Find where the given text appears and provide that cell's center as [x, y] coordinate. 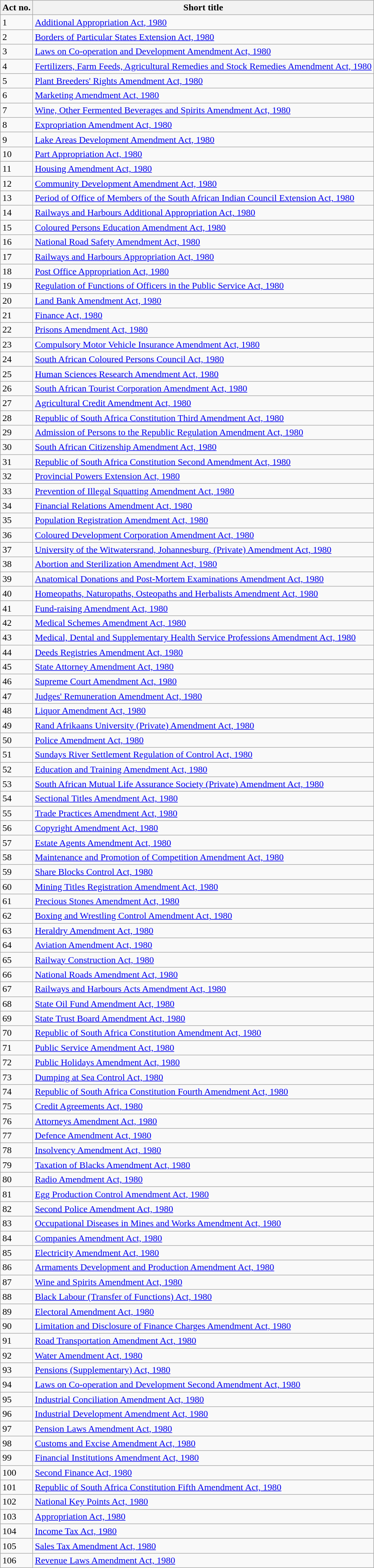
28 [17, 418]
Expropriation Amendment Act, 1980 [203, 125]
96 [17, 1414]
40 [17, 593]
47 [17, 696]
90 [17, 1326]
37 [17, 550]
66 [17, 975]
15 [17, 227]
Taxation of Blacks Amendment Act, 1980 [203, 1165]
Supreme Court Amendment Act, 1980 [203, 682]
Revenue Laws Amendment Act, 1980 [203, 1560]
77 [17, 1136]
11 [17, 169]
103 [17, 1516]
Pensions (Supplementary) Act, 1980 [203, 1370]
82 [17, 1209]
Plant Breeders' Rights Amendment Act, 1980 [203, 81]
Part Appropriation Act, 1980 [203, 154]
Boxing and Wrestling Control Amendment Act, 1980 [203, 916]
80 [17, 1180]
94 [17, 1385]
Precious Stones Amendment Act, 1980 [203, 901]
48 [17, 711]
93 [17, 1370]
21 [17, 315]
24 [17, 359]
88 [17, 1297]
Financial Relations Amendment Act, 1980 [203, 506]
68 [17, 1004]
State Oil Fund Amendment Act, 1980 [203, 1004]
Defence Amendment Act, 1980 [203, 1136]
Customs and Excise Amendment Act, 1980 [203, 1443]
51 [17, 755]
Community Development Amendment Act, 1980 [203, 184]
Rand Afrikaans University (Private) Amendment Act, 1980 [203, 725]
Railways and Harbours Acts Amendment Act, 1980 [203, 989]
Road Transportation Amendment Act, 1980 [203, 1341]
Public Holidays Amendment Act, 1980 [203, 1062]
Financial Institutions Amendment Act, 1980 [203, 1458]
53 [17, 784]
46 [17, 682]
106 [17, 1560]
67 [17, 989]
Trade Practices Amendment Act, 1980 [203, 813]
23 [17, 344]
104 [17, 1531]
National Key Points Act, 1980 [203, 1502]
97 [17, 1429]
South African Coloured Persons Council Act, 1980 [203, 359]
Sales Tax Amendment Act, 1980 [203, 1546]
74 [17, 1092]
Second Finance Act, 1980 [203, 1473]
Judges' Remuneration Amendment Act, 1980 [203, 696]
87 [17, 1282]
Estate Agents Amendment Act, 1980 [203, 843]
Laws on Co-operation and Development Amendment Act, 1980 [203, 52]
State Attorney Amendment Act, 1980 [203, 667]
38 [17, 564]
5 [17, 81]
69 [17, 1018]
Provincial Powers Extension Act, 1980 [203, 476]
Education and Training Amendment Act, 1980 [203, 769]
26 [17, 388]
86 [17, 1267]
42 [17, 623]
83 [17, 1224]
Second Police Amendment Act, 1980 [203, 1209]
Income Tax Act, 1980 [203, 1531]
Republic of South Africa Constitution Third Amendment Act, 1980 [203, 418]
State Trust Board Amendment Act, 1980 [203, 1018]
Black Labour (Transfer of Functions) Act, 1980 [203, 1297]
63 [17, 931]
16 [17, 242]
79 [17, 1165]
Homeopaths, Naturopaths, Osteopaths and Herbalists Amendment Act, 1980 [203, 593]
19 [17, 286]
100 [17, 1473]
Admission of Persons to the Republic Regulation Amendment Act, 1980 [203, 433]
55 [17, 813]
Industrial Conciliation Amendment Act, 1980 [203, 1399]
Laws on Co-operation and Development Second Amendment Act, 1980 [203, 1385]
Population Registration Amendment Act, 1980 [203, 520]
10 [17, 154]
Credit Agreements Act, 1980 [203, 1106]
59 [17, 872]
31 [17, 462]
Prisons Amendment Act, 1980 [203, 330]
58 [17, 857]
6 [17, 95]
Act no. [17, 8]
Deeds Registries Amendment Act, 1980 [203, 652]
84 [17, 1238]
Railways and Harbours Additional Appropriation Act, 1980 [203, 213]
Occupational Diseases in Mines and Works Amendment Act, 1980 [203, 1224]
National Roads Amendment Act, 1980 [203, 975]
43 [17, 637]
57 [17, 843]
22 [17, 330]
South African Mutual Life Assurance Society (Private) Amendment Act, 1980 [203, 784]
52 [17, 769]
89 [17, 1311]
Post Office Appropriation Act, 1980 [203, 271]
Appropriation Act, 1980 [203, 1516]
Electricity Amendment Act, 1980 [203, 1253]
105 [17, 1546]
Copyright Amendment Act, 1980 [203, 828]
78 [17, 1150]
Finance Act, 1980 [203, 315]
Railway Construction Act, 1980 [203, 960]
Additional Appropriation Act, 1980 [203, 22]
14 [17, 213]
Abortion and Sterilization Amendment Act, 1980 [203, 564]
Coloured Persons Education Amendment Act, 1980 [203, 227]
Coloured Development Corporation Amendment Act, 1980 [203, 535]
Aviation Amendment Act, 1980 [203, 945]
Short title [203, 8]
Radio Amendment Act, 1980 [203, 1180]
National Road Safety Amendment Act, 1980 [203, 242]
Sectional Titles Amendment Act, 1980 [203, 799]
60 [17, 886]
Period of Office of Members of the South African Indian Council Extension Act, 1980 [203, 198]
Limitation and Disclosure of Finance Charges Amendment Act, 1980 [203, 1326]
101 [17, 1487]
75 [17, 1106]
Police Amendment Act, 1980 [203, 740]
56 [17, 828]
76 [17, 1121]
61 [17, 901]
36 [17, 535]
Agricultural Credit Amendment Act, 1980 [203, 403]
Mining Titles Registration Amendment Act, 1980 [203, 886]
Marketing Amendment Act, 1980 [203, 95]
Insolvency Amendment Act, 1980 [203, 1150]
Heraldry Amendment Act, 1980 [203, 931]
29 [17, 433]
1 [17, 22]
Water Amendment Act, 1980 [203, 1355]
Republic of South Africa Constitution Second Amendment Act, 1980 [203, 462]
85 [17, 1253]
65 [17, 960]
18 [17, 271]
72 [17, 1062]
91 [17, 1341]
4 [17, 66]
Public Service Amendment Act, 1980 [203, 1048]
Anatomical Donations and Post-Mortem Examinations Amendment Act, 1980 [203, 579]
102 [17, 1502]
South African Citizenship Amendment Act, 1980 [203, 447]
98 [17, 1443]
34 [17, 506]
39 [17, 579]
2 [17, 37]
54 [17, 799]
Medical, Dental and Supplementary Health Service Professions Amendment Act, 1980 [203, 637]
Railways and Harbours Appropriation Act, 1980 [203, 257]
Borders of Particular States Extension Act, 1980 [203, 37]
27 [17, 403]
9 [17, 139]
Republic of South Africa Constitution Fifth Amendment Act, 1980 [203, 1487]
Housing Amendment Act, 1980 [203, 169]
70 [17, 1033]
Pension Laws Amendment Act, 1980 [203, 1429]
Lake Areas Development Amendment Act, 1980 [203, 139]
Compulsory Motor Vehicle Insurance Amendment Act, 1980 [203, 344]
30 [17, 447]
17 [17, 257]
Wine, Other Fermented Beverages and Spirits Amendment Act, 1980 [203, 110]
Egg Production Control Amendment Act, 1980 [203, 1194]
33 [17, 491]
73 [17, 1077]
Fund-raising Amendment Act, 1980 [203, 608]
Electoral Amendment Act, 1980 [203, 1311]
81 [17, 1194]
12 [17, 184]
62 [17, 916]
Republic of South Africa Constitution Fourth Amendment Act, 1980 [203, 1092]
Medical Schemes Amendment Act, 1980 [203, 623]
Attorneys Amendment Act, 1980 [203, 1121]
Regulation of Functions of Officers in the Public Service Act, 1980 [203, 286]
50 [17, 740]
92 [17, 1355]
Liquor Amendment Act, 1980 [203, 711]
Fertilizers, Farm Feeds, Agricultural Remedies and Stock Remedies Amendment Act, 1980 [203, 66]
95 [17, 1399]
20 [17, 301]
Armaments Development and Production Amendment Act, 1980 [203, 1267]
99 [17, 1458]
Dumping at Sea Control Act, 1980 [203, 1077]
45 [17, 667]
South African Tourist Corporation Amendment Act, 1980 [203, 388]
Land Bank Amendment Act, 1980 [203, 301]
71 [17, 1048]
Sundays River Settlement Regulation of Control Act, 1980 [203, 755]
Maintenance and Promotion of Competition Amendment Act, 1980 [203, 857]
Republic of South Africa Constitution Amendment Act, 1980 [203, 1033]
35 [17, 520]
Industrial Development Amendment Act, 1980 [203, 1414]
Wine and Spirits Amendment Act, 1980 [203, 1282]
Share Blocks Control Act, 1980 [203, 872]
3 [17, 52]
7 [17, 110]
49 [17, 725]
Prevention of Illegal Squatting Amendment Act, 1980 [203, 491]
44 [17, 652]
Companies Amendment Act, 1980 [203, 1238]
32 [17, 476]
41 [17, 608]
Human Sciences Research Amendment Act, 1980 [203, 374]
13 [17, 198]
25 [17, 374]
University of the Witwatersrand, Johannesburg, (Private) Amendment Act, 1980 [203, 550]
64 [17, 945]
8 [17, 125]
